Return [x, y] of the center of cell containing provided text 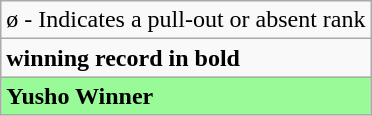
Yusho Winner [186, 96]
winning record in bold [186, 58]
ø - Indicates a pull-out or absent rank [186, 20]
